Extract the [x, y] coordinate from the center of the cell holding the provided text.  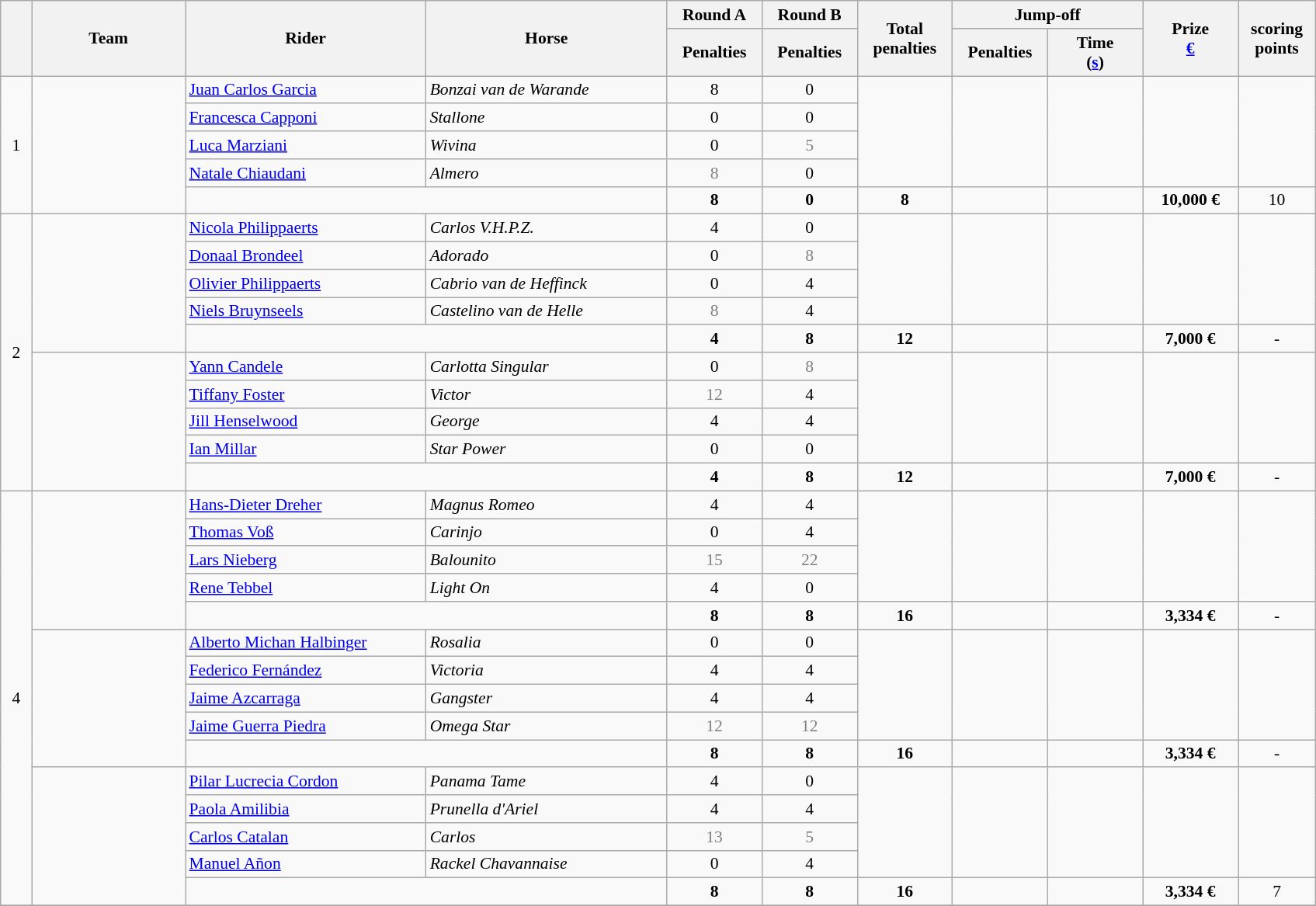
Panama Tame [547, 782]
Pilar Lucrecia Cordon [305, 782]
Light On [547, 588]
13 [714, 837]
Hans-Dieter Dreher [305, 505]
Donaal Brondeel [305, 256]
Jaime Azcarraga [305, 699]
2 [16, 352]
Round A [714, 15]
Nicola Philippaerts [305, 228]
Star Power [547, 450]
Yann Candele [305, 366]
Jill Henselwood [305, 422]
Cabrio van de Heffinck [547, 283]
Bonzai van de Warande [547, 90]
scoringpoints [1276, 39]
22 [809, 561]
Rosalia [547, 643]
Niels Bruynseels [305, 311]
Alberto Michan Halbinger [305, 643]
Adorado [547, 256]
Victor [547, 394]
Carlos Catalan [305, 837]
10 [1276, 200]
Gangster [547, 699]
Manuel Añon [305, 864]
Wivina [547, 145]
10,000 € [1191, 200]
Round B [809, 15]
Luca Marziani [305, 145]
Ian Millar [305, 450]
Carlotta Singular [547, 366]
1 [16, 145]
Lars Nieberg [305, 561]
Balounito [547, 561]
Total penalties [905, 39]
Stallone [547, 118]
Natale Chiaudani [305, 173]
Paola Amilibia [305, 809]
Prize€ [1191, 39]
Prunella d'Ariel [547, 809]
Horse [547, 39]
Federico Fernández [305, 671]
Jaime Guerra Piedra [305, 726]
Rider [305, 39]
Carlos V.H.P.Z. [547, 228]
Almero [547, 173]
Magnus Romeo [547, 505]
15 [714, 561]
Jump-off [1048, 15]
Rackel Chavannaise [547, 864]
Tiffany Foster [305, 394]
Victoria [547, 671]
Castelino van de Helle [547, 311]
7 [1276, 892]
Rene Tebbel [305, 588]
Time(s) [1095, 53]
George [547, 422]
Team [109, 39]
Francesca Capponi [305, 118]
Carlos [547, 837]
Omega Star [547, 726]
Juan Carlos Garcia [305, 90]
Carinjo [547, 533]
Olivier Philippaerts [305, 283]
Thomas Voß [305, 533]
